Identify which cell holds the provided text, then report its (x, y) central coordinate. 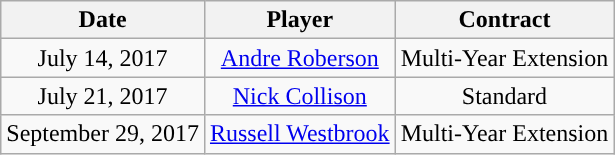
Standard (504, 96)
July 14, 2017 (103, 58)
Date (103, 20)
Player (300, 20)
September 29, 2017 (103, 134)
Russell Westbrook (300, 134)
July 21, 2017 (103, 96)
Nick Collison (300, 96)
Andre Roberson (300, 58)
Contract (504, 20)
